Return the [x, y] coordinate for the center point of the cell that contains the specified text.  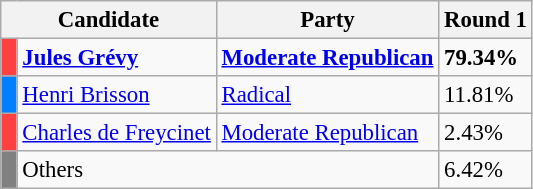
2.43% [486, 133]
Radical [328, 95]
Charles de Freycinet [116, 133]
Henri Brisson [116, 95]
79.34% [486, 58]
11.81% [486, 95]
Round 1 [486, 20]
6.42% [486, 170]
Candidate [108, 20]
Jules Grévy [116, 58]
Others [228, 170]
Party [328, 20]
